Pinpoint the cell where the given text exists, returning its (x, y) midpoint coordinate. 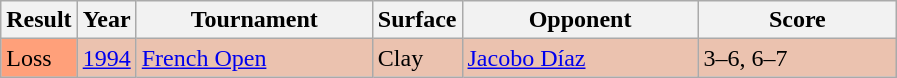
Jacobo Díaz (580, 58)
1994 (106, 58)
Tournament (254, 20)
Clay (417, 58)
3–6, 6–7 (798, 58)
Year (106, 20)
Loss (39, 58)
Result (39, 20)
French Open (254, 58)
Surface (417, 20)
Score (798, 20)
Opponent (580, 20)
